Detect which cell encompasses the target text, then output its (X, Y) center coordinate. 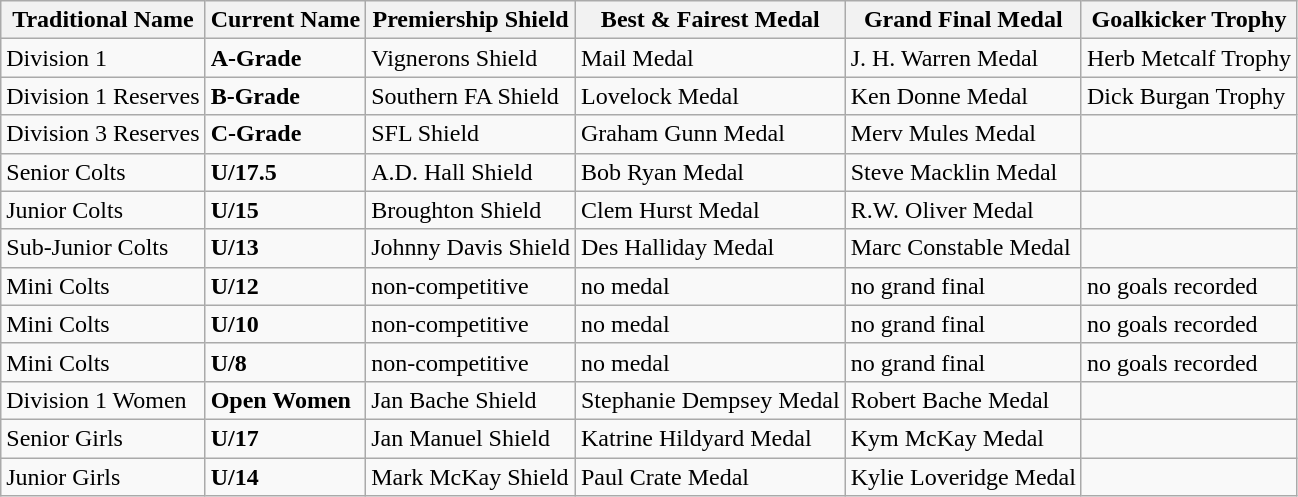
Division 3 Reserves (103, 134)
Premiership Shield (471, 20)
Merv Mules Medal (963, 134)
SFL Shield (471, 134)
U/14 (286, 477)
Paul Crate Medal (710, 477)
Junior Girls (103, 477)
Clem Hurst Medal (710, 210)
Mark McKay Shield (471, 477)
Steve Macklin Medal (963, 172)
Senior Colts (103, 172)
Division 1 (103, 58)
Junior Colts (103, 210)
Kylie Loveridge Medal (963, 477)
Lovelock Medal (710, 96)
Division 1 Women (103, 400)
U/17.5 (286, 172)
U/17 (286, 438)
Ken Donne Medal (963, 96)
Senior Girls (103, 438)
Marc Constable Medal (963, 248)
Dick Burgan Trophy (1188, 96)
Kym McKay Medal (963, 438)
Southern FA Shield (471, 96)
Sub-Junior Colts (103, 248)
Katrine Hildyard Medal (710, 438)
U/8 (286, 362)
B-Grade (286, 96)
C-Grade (286, 134)
Stephanie Dempsey Medal (710, 400)
Jan Bache Shield (471, 400)
U/13 (286, 248)
U/12 (286, 286)
Graham Gunn Medal (710, 134)
Grand Final Medal (963, 20)
Mail Medal (710, 58)
U/10 (286, 324)
Bob Ryan Medal (710, 172)
Division 1 Reserves (103, 96)
Broughton Shield (471, 210)
R.W. Oliver Medal (963, 210)
Des Halliday Medal (710, 248)
Current Name (286, 20)
Herb Metcalf Trophy (1188, 58)
Vignerons Shield (471, 58)
Traditional Name (103, 20)
J. H. Warren Medal (963, 58)
Goalkicker Trophy (1188, 20)
U/15 (286, 210)
Jan Manuel Shield (471, 438)
Open Women (286, 400)
A.D. Hall Shield (471, 172)
Johnny Davis Shield (471, 248)
A-Grade (286, 58)
Best & Fairest Medal (710, 20)
Robert Bache Medal (963, 400)
